Identify which cell holds the provided text, then report its [x, y] central coordinate. 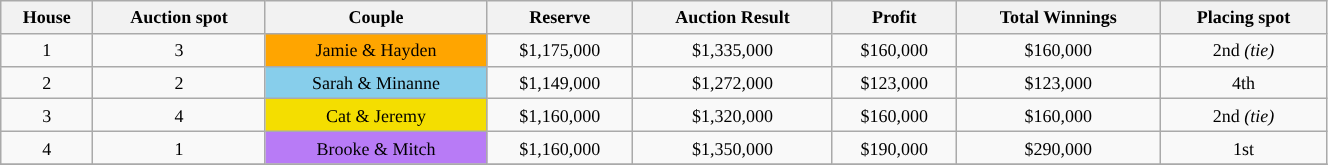
$290,000 [1058, 148]
Auction spot [179, 18]
1st [1243, 148]
$1,335,000 [732, 50]
Cat & Jeremy [376, 116]
Couple [376, 18]
Placing spot [1243, 18]
Brooke & Mitch [376, 148]
$1,320,000 [732, 116]
House [47, 18]
Auction Result [732, 18]
$1,175,000 [560, 50]
Total Winnings [1058, 18]
Reserve [560, 18]
4th [1243, 82]
$190,000 [894, 148]
$1,149,000 [560, 82]
Jamie & Hayden [376, 50]
Sarah & Minanne [376, 82]
$1,350,000 [732, 148]
$1,272,000 [732, 82]
Profit [894, 18]
